Extract the [X, Y] coordinate from the center of the cell holding the provided text.  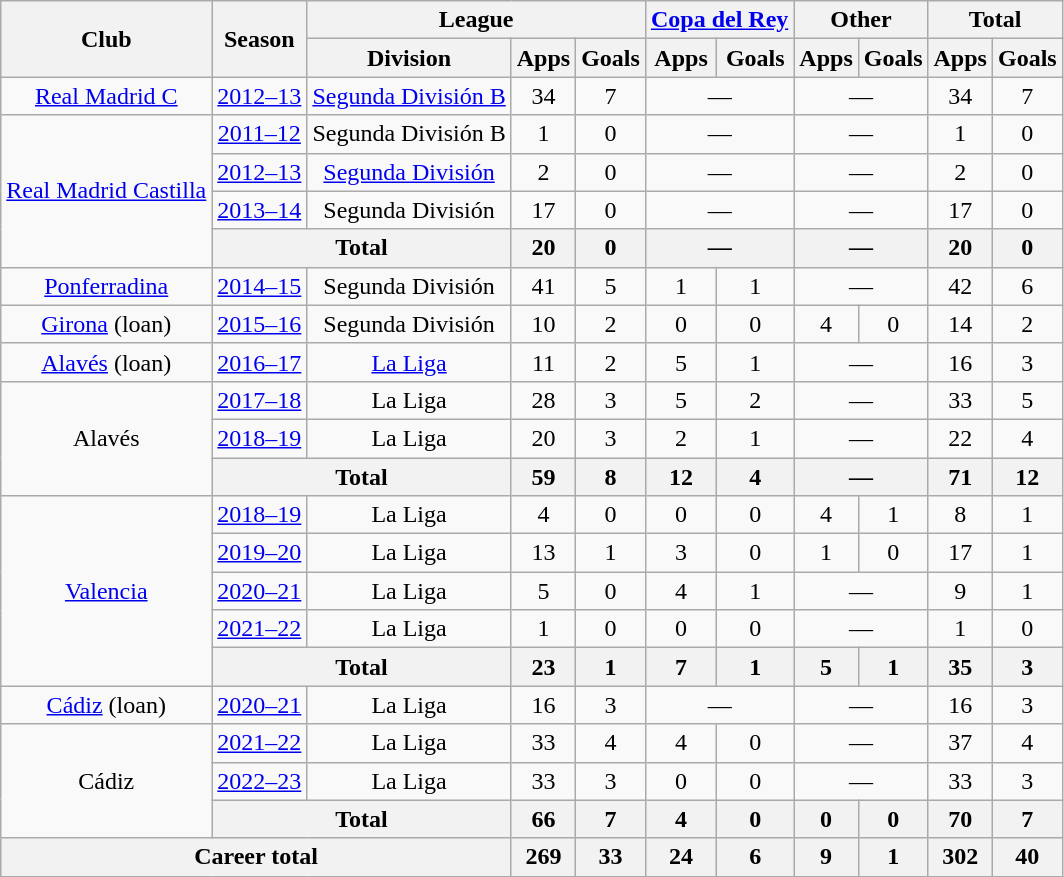
14 [960, 324]
Career total [256, 857]
42 [960, 286]
Season [260, 39]
71 [960, 477]
41 [543, 286]
35 [960, 667]
Ponferradina [106, 286]
League [476, 20]
Real Madrid Castilla [106, 191]
Girona (loan) [106, 324]
11 [543, 362]
2015–16 [260, 324]
269 [543, 857]
59 [543, 477]
Other [861, 20]
2016–17 [260, 362]
70 [960, 819]
Cádiz [106, 781]
2011–12 [260, 134]
Cádiz (loan) [106, 705]
40 [1027, 857]
37 [960, 743]
2022–23 [260, 781]
2019–20 [260, 553]
23 [543, 667]
2017–18 [260, 400]
Division [409, 58]
Real Madrid C [106, 96]
28 [543, 400]
10 [543, 324]
66 [543, 819]
Copa del Rey [719, 20]
Club [106, 39]
Alavés [106, 438]
2014–15 [260, 286]
2013–14 [260, 210]
13 [543, 553]
Valencia [106, 591]
22 [960, 438]
24 [680, 857]
302 [960, 857]
Alavés (loan) [106, 362]
